Return the (x, y) coordinate for the center point of the cell that contains the specified text.  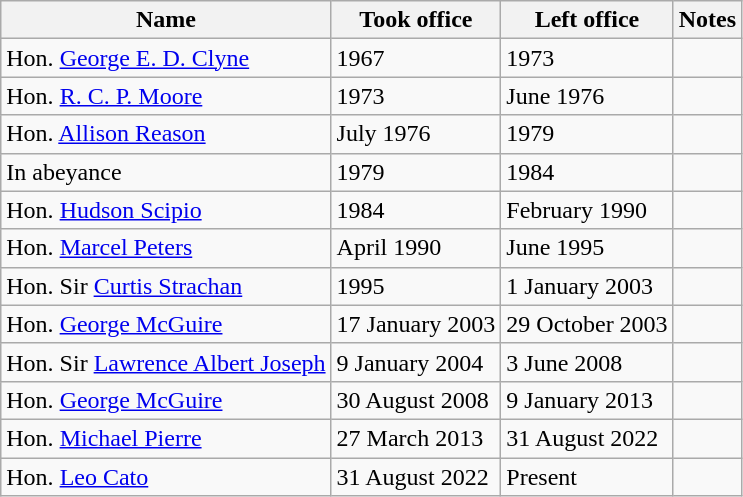
Present (587, 477)
Name (166, 20)
27 March 2013 (416, 438)
17 January 2003 (416, 324)
Hon. Sir Lawrence Albert Joseph (166, 362)
February 1990 (587, 210)
Hon. Hudson Scipio (166, 210)
9 January 2013 (587, 400)
1967 (416, 58)
Notes (707, 20)
9 January 2004 (416, 362)
Left office (587, 20)
1995 (416, 286)
Hon. Michael Pierre (166, 438)
Hon. Sir Curtis Strachan (166, 286)
30 August 2008 (416, 400)
Hon. Marcel Peters (166, 248)
Hon. George E. D. Clyne (166, 58)
July 1976 (416, 134)
June 1995 (587, 248)
Hon. Leo Cato (166, 477)
29 October 2003 (587, 324)
Hon. R. C. P. Moore (166, 96)
In abeyance (166, 172)
1 January 2003 (587, 286)
Hon. Allison Reason (166, 134)
Took office (416, 20)
3 June 2008 (587, 362)
June 1976 (587, 96)
April 1990 (416, 248)
